Return the (x, y) coordinate for the center point of the cell that contains the specified text.  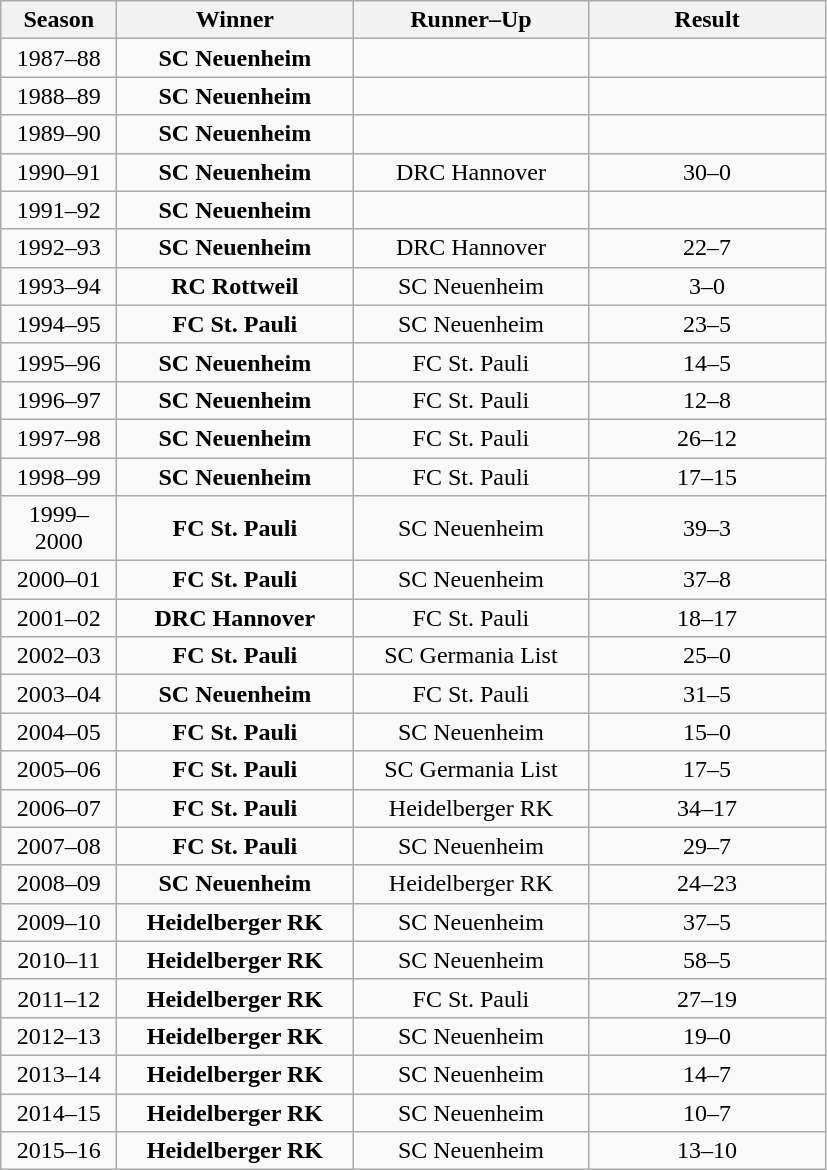
19–0 (707, 1036)
Winner (235, 20)
31–5 (707, 694)
1996–97 (59, 400)
2001–02 (59, 618)
1999–2000 (59, 528)
Season (59, 20)
2013–14 (59, 1074)
17–5 (707, 770)
14–5 (707, 362)
Runner–Up (471, 20)
30–0 (707, 172)
22–7 (707, 248)
1992–93 (59, 248)
2010–11 (59, 960)
14–7 (707, 1074)
23–5 (707, 324)
2009–10 (59, 922)
34–17 (707, 808)
1994–95 (59, 324)
2002–03 (59, 656)
2007–08 (59, 846)
1998–99 (59, 477)
2014–15 (59, 1113)
15–0 (707, 732)
1988–89 (59, 96)
18–17 (707, 618)
2012–13 (59, 1036)
13–10 (707, 1151)
1987–88 (59, 58)
27–19 (707, 998)
37–8 (707, 580)
2006–07 (59, 808)
24–23 (707, 884)
1991–92 (59, 210)
1993–94 (59, 286)
2004–05 (59, 732)
1997–98 (59, 438)
2011–12 (59, 998)
1995–96 (59, 362)
29–7 (707, 846)
25–0 (707, 656)
2005–06 (59, 770)
58–5 (707, 960)
3–0 (707, 286)
37–5 (707, 922)
1990–91 (59, 172)
17–15 (707, 477)
1989–90 (59, 134)
RC Rottweil (235, 286)
2000–01 (59, 580)
2008–09 (59, 884)
2015–16 (59, 1151)
2003–04 (59, 694)
10–7 (707, 1113)
Result (707, 20)
12–8 (707, 400)
26–12 (707, 438)
39–3 (707, 528)
